Determine the (X, Y) coordinate at the center of the cell enclosing the given text.  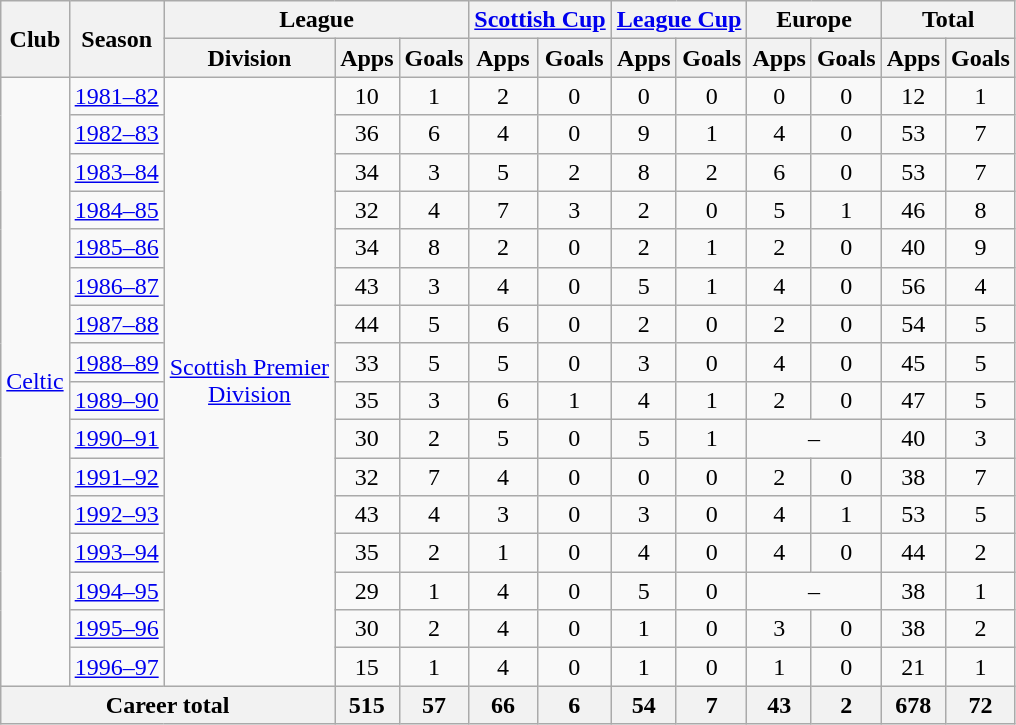
1988–89 (116, 362)
56 (913, 286)
Career total (168, 705)
45 (913, 362)
Division (249, 58)
League Cup (679, 20)
12 (913, 96)
Club (35, 39)
21 (913, 667)
1983–84 (116, 172)
1991–92 (116, 477)
678 (913, 705)
1981–82 (116, 96)
46 (913, 210)
1995–96 (116, 629)
1990–91 (116, 438)
515 (367, 705)
1996–97 (116, 667)
1992–93 (116, 515)
1987–88 (116, 324)
1984–85 (116, 210)
57 (434, 705)
1989–90 (116, 400)
Scottish PremierDivision (249, 382)
Europe (814, 20)
36 (367, 134)
29 (367, 591)
Scottish Cup (540, 20)
10 (367, 96)
League (316, 20)
1986–87 (116, 286)
Season (116, 39)
33 (367, 362)
Celtic (35, 382)
1985–86 (116, 248)
1982–83 (116, 134)
15 (367, 667)
66 (503, 705)
1994–95 (116, 591)
47 (913, 400)
Total (948, 20)
1993–94 (116, 553)
72 (981, 705)
